Identify which cell holds the provided text, then report its [x, y] central coordinate. 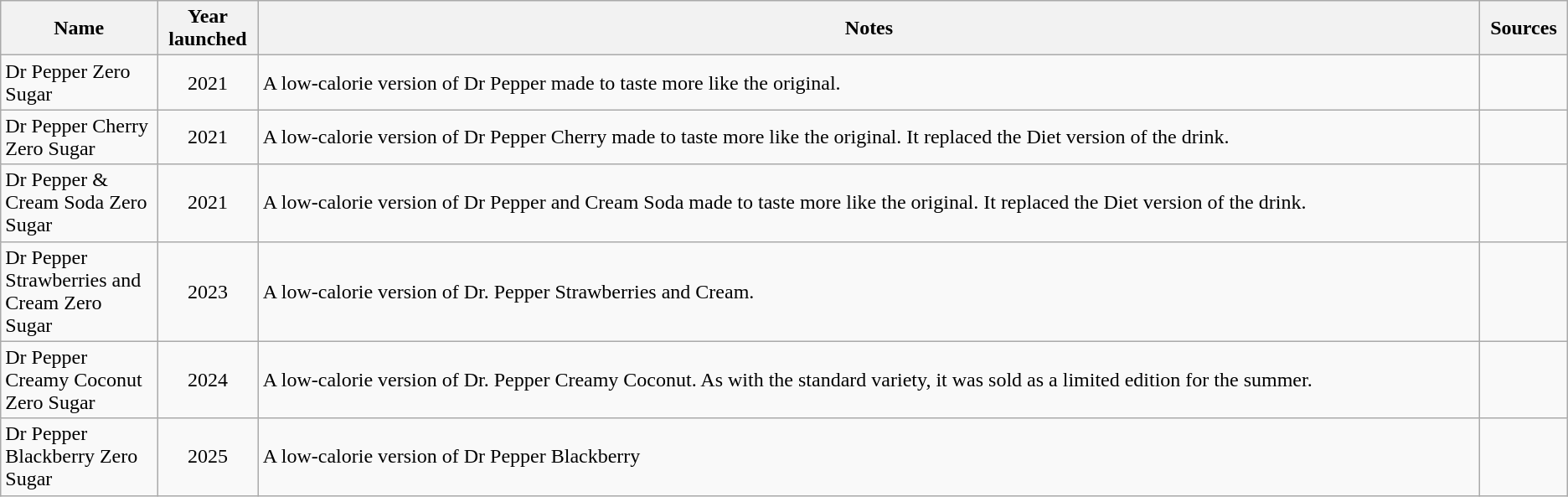
A low-calorie version of Dr. Pepper Creamy Coconut. As with the standard variety, it was sold as a limited edition for the summer. [869, 380]
Dr Pepper Cherry Zero Sugar [79, 137]
Yearlaunched [208, 28]
A low-calorie version of Dr Pepper Blackberry [869, 457]
Dr Pepper & Cream Soda Zero Sugar [79, 203]
2025 [208, 457]
Notes [869, 28]
A low-calorie version of Dr. Pepper Strawberries and Cream. [869, 292]
Name [79, 28]
A low-calorie version of Dr Pepper and Cream Soda made to taste more like the original. It replaced the Diet version of the drink. [869, 203]
Dr Pepper Zero Sugar [79, 82]
A low-calorie version of Dr Pepper made to taste more like the original. [869, 82]
Dr Pepper Strawberries and Cream Zero Sugar [79, 292]
Dr Pepper Blackberry Zero Sugar [79, 457]
A low-calorie version of Dr Pepper Cherry made to taste more like the original. It replaced the Diet version of the drink. [869, 137]
2023 [208, 292]
2024 [208, 380]
Sources [1524, 28]
Dr Pepper Creamy Coconut Zero Sugar [79, 380]
